Return (X, Y) of the center of cell containing provided text 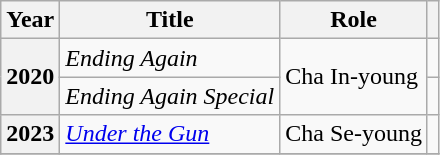
Ending Again (170, 58)
Ending Again Special (170, 96)
2023 (30, 134)
Cha In-young (354, 77)
Role (354, 20)
Cha Se-young (354, 134)
Year (30, 20)
Title (170, 20)
Under the Gun (170, 134)
2020 (30, 77)
